Pinpoint the cell where the given text exists, returning its [x, y] midpoint coordinate. 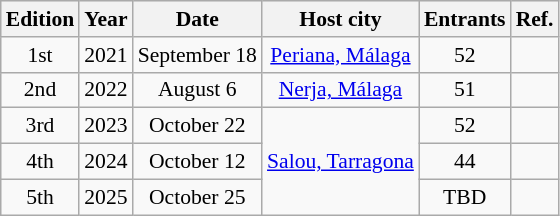
2024 [106, 162]
Date [198, 19]
2025 [106, 197]
2021 [106, 55]
October 12 [198, 162]
Edition [40, 19]
Salou, Tarragona [340, 162]
5th [40, 197]
October 25 [198, 197]
4th [40, 162]
Periana, Málaga [340, 55]
August 6 [198, 90]
Host city [340, 19]
October 22 [198, 126]
2nd [40, 90]
Ref. [535, 19]
September 18 [198, 55]
1st [40, 55]
Entrants [465, 19]
44 [465, 162]
2022 [106, 90]
3rd [40, 126]
Year [106, 19]
Nerja, Málaga [340, 90]
TBD [465, 197]
51 [465, 90]
2023 [106, 126]
